Return (X, Y) of the center of cell containing provided text 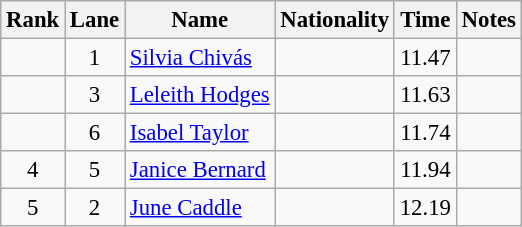
June Caddle (200, 208)
4 (33, 170)
Isabel Taylor (200, 133)
Notes (488, 20)
3 (95, 95)
Janice Bernard (200, 170)
11.94 (425, 170)
11.47 (425, 58)
11.74 (425, 133)
2 (95, 208)
Time (425, 20)
Silvia Chivás (200, 58)
1 (95, 58)
Rank (33, 20)
Lane (95, 20)
Name (200, 20)
6 (95, 133)
11.63 (425, 95)
12.19 (425, 208)
Nationality (334, 20)
Leleith Hodges (200, 95)
